Extract the [x, y] coordinate from the center of the cell holding the provided text.  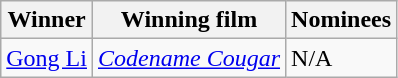
Nominees [342, 20]
Gong Li [47, 58]
Winning film [188, 20]
N/A [342, 58]
Winner [47, 20]
Codename Cougar [188, 58]
